Pinpoint the cell where the given text exists, returning its (X, Y) midpoint coordinate. 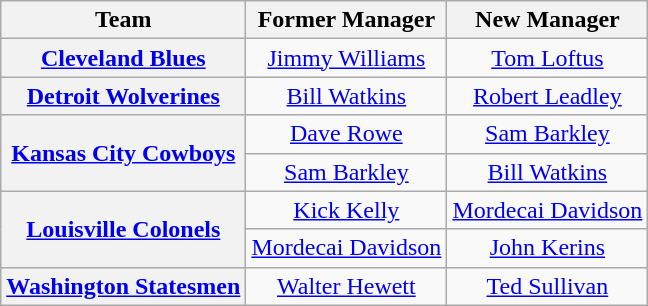
John Kerins (548, 248)
Team (124, 20)
Walter Hewett (346, 286)
Louisville Colonels (124, 229)
Robert Leadley (548, 96)
New Manager (548, 20)
Detroit Wolverines (124, 96)
Jimmy Williams (346, 58)
Washington Statesmen (124, 286)
Tom Loftus (548, 58)
Ted Sullivan (548, 286)
Kansas City Cowboys (124, 153)
Dave Rowe (346, 134)
Kick Kelly (346, 210)
Cleveland Blues (124, 58)
Former Manager (346, 20)
